Pinpoint the cell where the given text exists, returning its [x, y] midpoint coordinate. 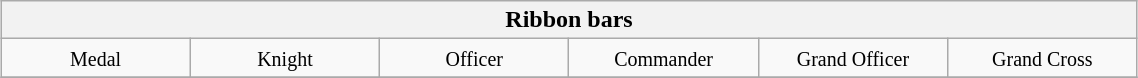
Grand Cross [1042, 58]
Commander [664, 58]
Medal [96, 58]
Ribbon bars [569, 20]
Officer [474, 58]
Knight [284, 58]
Grand Officer [852, 58]
